Return (x, y) of the center of cell containing provided text 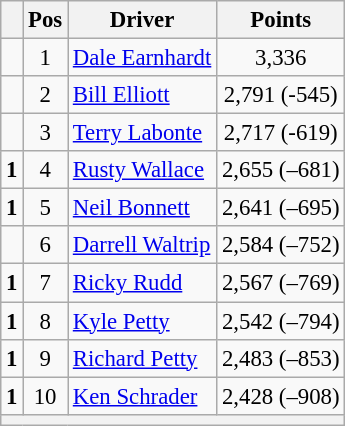
Pos (46, 20)
9 (46, 358)
2,584 (–752) (281, 245)
Ken Schrader (142, 396)
2 (46, 95)
6 (46, 245)
Darrell Waltrip (142, 245)
3 (46, 133)
2,428 (–908) (281, 396)
2,641 (–695) (281, 208)
2,542 (–794) (281, 321)
Points (281, 20)
Neil Bonnett (142, 208)
Ricky Rudd (142, 283)
2,655 (–681) (281, 170)
Driver (142, 20)
Rusty Wallace (142, 170)
2,567 (–769) (281, 283)
3,336 (281, 58)
10 (46, 396)
Terry Labonte (142, 133)
5 (46, 208)
Dale Earnhardt (142, 58)
2,483 (–853) (281, 358)
8 (46, 321)
Richard Petty (142, 358)
2,717 (-619) (281, 133)
7 (46, 283)
Bill Elliott (142, 95)
2,791 (-545) (281, 95)
Kyle Petty (142, 321)
4 (46, 170)
